Capture the cell that displays the provided text and extract its [X, Y] central coordinate. 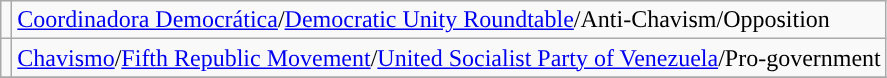
Coordinadora Democrática/Democratic Unity Roundtable/Anti-Chavism/Opposition [449, 20]
Chavismo/Fifth Republic Movement/United Socialist Party of Venezuela/Pro-government [449, 58]
